From the cell containing the given text, extract its center point as (X, Y) coordinate. 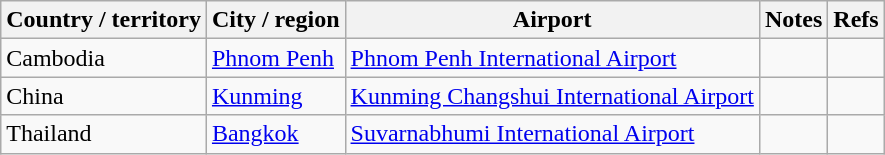
Country / territory (104, 20)
China (104, 96)
Suvarnabhumi International Airport (552, 134)
Kunming (276, 96)
Airport (552, 20)
Bangkok (276, 134)
Phnom Penh International Airport (552, 58)
Thailand (104, 134)
City / region (276, 20)
Kunming Changshui International Airport (552, 96)
Cambodia (104, 58)
Notes (793, 20)
Phnom Penh (276, 58)
Refs (856, 20)
